Search for the cell housing the specified text and yield its (x, y) center coordinate. 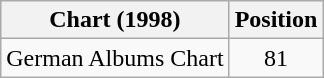
Position (276, 20)
German Albums Chart (115, 58)
Chart (1998) (115, 20)
81 (276, 58)
